Output the (x, y) coordinate of the center of the cell containing the given text.  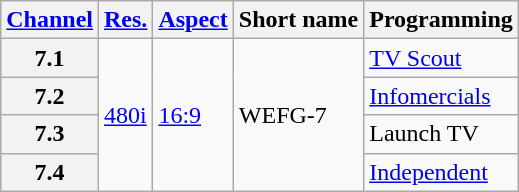
Infomercials (442, 96)
7.3 (50, 134)
Launch TV (442, 134)
Independent (442, 172)
7.2 (50, 96)
Res. (126, 20)
480i (126, 115)
Aspect (193, 20)
16:9 (193, 115)
Short name (298, 20)
7.1 (50, 58)
WEFG-7 (298, 115)
TV Scout (442, 58)
7.4 (50, 172)
Channel (50, 20)
Programming (442, 20)
